Output the (X, Y) coordinate of the center of the cell containing the given text.  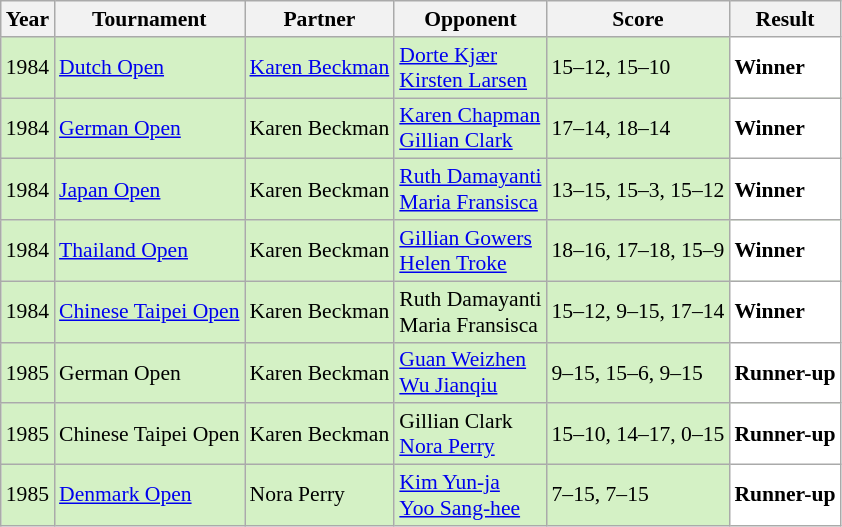
9–15, 15–6, 9–15 (638, 372)
Partner (319, 19)
15–12, 15–10 (638, 68)
Year (28, 19)
Guan Weizhen Wu Jianqiu (470, 372)
7–15, 7–15 (638, 496)
Gillian Gowers Helen Troke (470, 250)
Result (784, 19)
13–15, 15–3, 15–12 (638, 190)
17–14, 18–14 (638, 128)
Nora Perry (319, 496)
15–10, 14–17, 0–15 (638, 434)
Thailand Open (149, 250)
15–12, 9–15, 17–14 (638, 312)
Score (638, 19)
Dorte Kjær Kirsten Larsen (470, 68)
Kim Yun-ja Yoo Sang-hee (470, 496)
18–16, 17–18, 15–9 (638, 250)
Gillian Clark Nora Perry (470, 434)
Tournament (149, 19)
Dutch Open (149, 68)
Karen Chapman Gillian Clark (470, 128)
Opponent (470, 19)
Japan Open (149, 190)
Denmark Open (149, 496)
